Determine the (X, Y) coordinate at the center of the cell enclosing the given text.  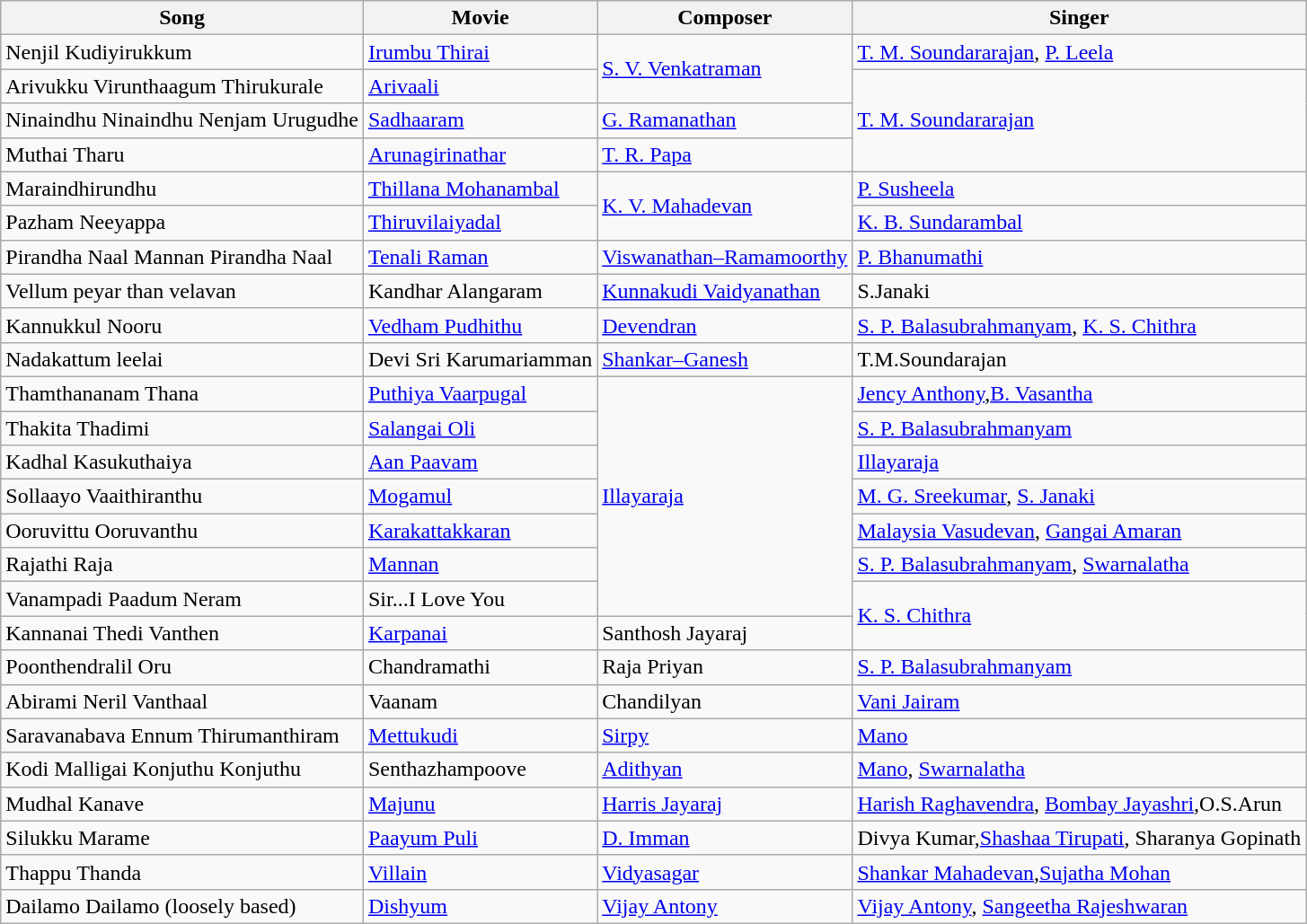
Pazham Neeyappa (182, 223)
Harish Raghavendra, Bombay Jayashri,O.S.Arun (1080, 804)
G. Ramanathan (725, 120)
Vedham Pudhithu (480, 325)
Tenali Raman (480, 257)
S. P. Balasubrahmanyam, K. S. Chithra (1080, 325)
T. M. Soundararajan (1080, 120)
Ninaindhu Ninaindhu Nenjam Urugudhe (182, 120)
Rajathi Raja (182, 565)
Sollaayo Vaaithiranthu (182, 497)
T.M.Soundarajan (1080, 359)
T. R. Papa (725, 154)
Shankar Mahadevan,Sujatha Mohan (1080, 872)
Puthiya Vaarpugal (480, 393)
Vani Jairam (1080, 701)
S. V. Venkatraman (725, 69)
Villain (480, 872)
Abirami Neril Vanthaal (182, 701)
Dailamo Dailamo (loosely based) (182, 906)
Mano (1080, 735)
Sir...I Love You (480, 599)
Raja Priyan (725, 667)
Santhosh Jayaraj (725, 633)
Nadakattum leelai (182, 359)
Vanampadi Paadum Neram (182, 599)
Muthai Tharu (182, 154)
Paayum Puli (480, 838)
Divya Kumar,Shashaa Tirupati, Sharanya Gopinath (1080, 838)
Maraindhirundhu (182, 189)
P. Bhanumathi (1080, 257)
Chandramathi (480, 667)
Adithyan (725, 770)
Nenjil Kudiyirukkum (182, 52)
M. G. Sreekumar, S. Janaki (1080, 497)
K. S. Chithra (1080, 616)
P. Susheela (1080, 189)
Thamthananam Thana (182, 393)
Aan Paavam (480, 462)
Mannan (480, 565)
Vaanam (480, 701)
Vellum peyar than velavan (182, 291)
Song (182, 18)
S. P. Balasubrahmanyam, Swarnalatha (1080, 565)
Salangai Oli (480, 428)
Kadhal Kasukuthaiya (182, 462)
K. V. Mahadevan (725, 206)
D. Imman (725, 838)
Kannanai Thedi Vanthen (182, 633)
Mano, Swarnalatha (1080, 770)
Vidyasagar (725, 872)
Arunagirinathar (480, 154)
Malaysia Vasudevan, Gangai Amaran (1080, 531)
Singer (1080, 18)
Vijay Antony (725, 906)
Silukku Marame (182, 838)
Devi Sri Karumariamman (480, 359)
Kannukkul Nooru (182, 325)
Poonthendralil Oru (182, 667)
Thakita Thadimi (182, 428)
Mogamul (480, 497)
Vijay Antony, Sangeetha Rajeshwaran (1080, 906)
T. M. Soundararajan, P. Leela (1080, 52)
Thillana Mohanambal (480, 189)
Arivukku Virunthaagum Thirukurale (182, 86)
Mudhal Kanave (182, 804)
Sadhaaram (480, 120)
K. B. Sundarambal (1080, 223)
Karakattakkaran (480, 531)
Chandilyan (725, 701)
Mettukudi (480, 735)
Kandhar Alangaram (480, 291)
Majunu (480, 804)
Jency Anthony,B. Vasantha (1080, 393)
Senthazhampoove (480, 770)
Pirandha Naal Mannan Pirandha Naal (182, 257)
Kodi Malligai Konjuthu Konjuthu (182, 770)
Karpanai (480, 633)
Harris Jayaraj (725, 804)
S.Janaki (1080, 291)
Saravanabava Ennum Thirumanthiram (182, 735)
Irumbu Thirai (480, 52)
Thiruvilaiyadal (480, 223)
Viswanathan–Ramamoorthy (725, 257)
Kunnakudi Vaidyanathan (725, 291)
Shankar–Ganesh (725, 359)
Composer (725, 18)
Devendran (725, 325)
Arivaali (480, 86)
Dishyum (480, 906)
Ooruvittu Ooruvanthu (182, 531)
Movie (480, 18)
Sirpy (725, 735)
Thappu Thanda (182, 872)
